Search for the cell housing the specified text and yield its (x, y) center coordinate. 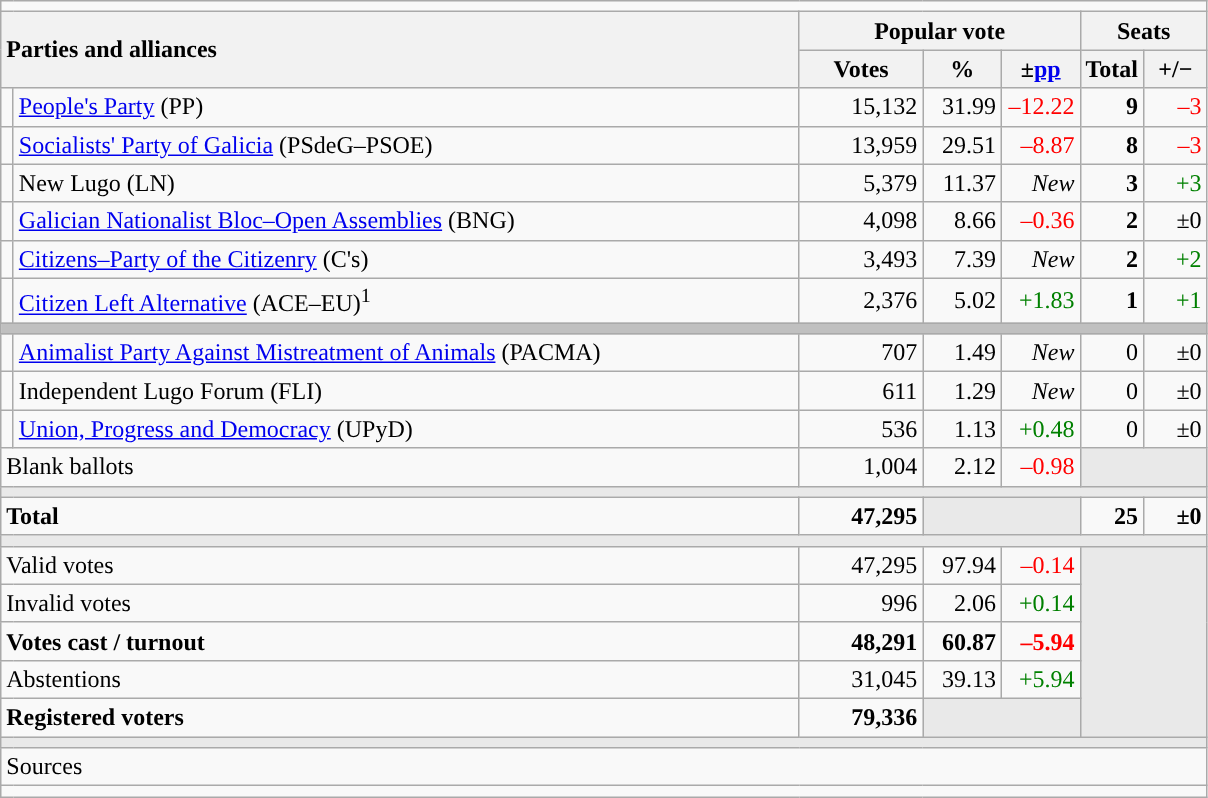
–0.98 (1040, 467)
+5.94 (1040, 679)
2.12 (962, 467)
13,959 (861, 145)
Registered voters (400, 718)
–0.14 (1040, 565)
Votes cast / turnout (400, 641)
8 (1112, 145)
8.66 (962, 221)
39.13 (962, 679)
48,291 (861, 641)
New Lugo (LN) (406, 183)
25 (1112, 516)
–12.22 (1040, 107)
–0.36 (1040, 221)
2,376 (861, 300)
Citizens–Party of the Citizenry (C's) (406, 259)
Independent Lugo Forum (FLI) (406, 391)
9 (1112, 107)
People's Party (PP) (406, 107)
1 (1112, 300)
+0.48 (1040, 429)
–8.87 (1040, 145)
% (962, 69)
Socialists' Party of Galicia (PSdeG–PSOE) (406, 145)
707 (861, 353)
Blank ballots (400, 467)
+1 (1176, 300)
5.02 (962, 300)
1.29 (962, 391)
Parties and alliances (400, 50)
79,336 (861, 718)
1,004 (861, 467)
Invalid votes (400, 603)
Popular vote (940, 31)
4,098 (861, 221)
31.99 (962, 107)
2.06 (962, 603)
31,045 (861, 679)
Animalist Party Against Mistreatment of Animals (PACMA) (406, 353)
97.94 (962, 565)
536 (861, 429)
3,493 (861, 259)
±pp (1040, 69)
15,132 (861, 107)
Union, Progress and Democracy (UPyD) (406, 429)
+1.83 (1040, 300)
1.49 (962, 353)
996 (861, 603)
5,379 (861, 183)
Abstentions (400, 679)
+0.14 (1040, 603)
1.13 (962, 429)
Citizen Left Alternative (ACE–EU)1 (406, 300)
+2 (1176, 259)
611 (861, 391)
11.37 (962, 183)
Galician Nationalist Bloc–Open Assemblies (BNG) (406, 221)
Valid votes (400, 565)
Sources (604, 767)
Seats (1144, 31)
Votes (861, 69)
60.87 (962, 641)
29.51 (962, 145)
3 (1112, 183)
+/− (1176, 69)
+3 (1176, 183)
7.39 (962, 259)
–5.94 (1040, 641)
